Provide the (x, y) coordinate of the cell's center where the given text is located.  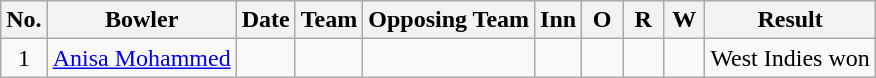
Anisa Mohammed (142, 58)
Inn (558, 20)
Opposing Team (449, 20)
Date (266, 20)
R (644, 20)
O (602, 20)
West Indies won (790, 58)
Result (790, 20)
No. (24, 20)
Team (329, 20)
Bowler (142, 20)
W (684, 20)
1 (24, 58)
